Return the [X, Y] coordinate for the center point of the cell that contains the specified text.  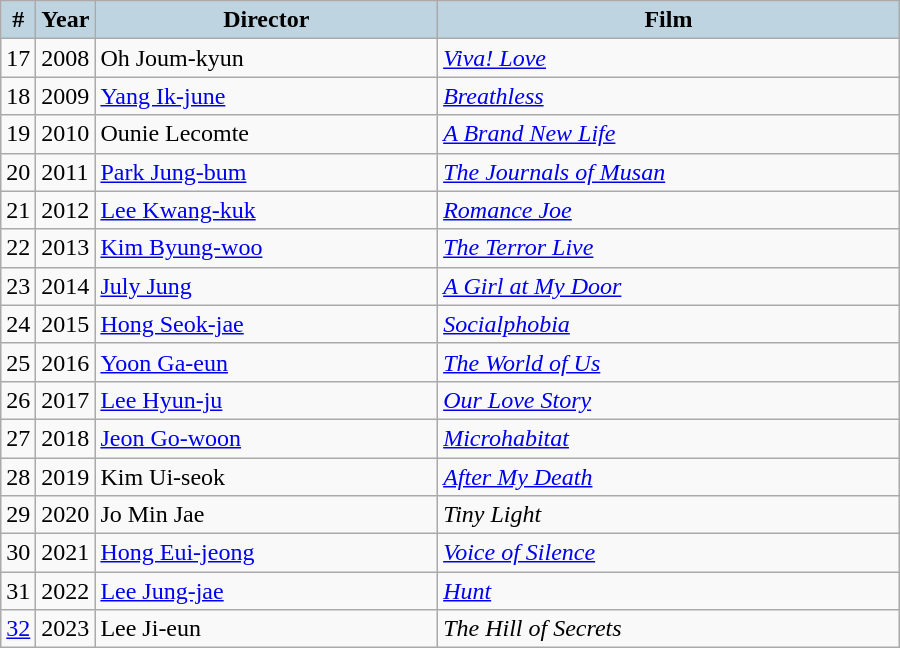
28 [18, 477]
24 [18, 324]
Hong Eui-jeong [266, 553]
Viva! Love [669, 58]
2013 [66, 248]
Oh Joum-kyun [266, 58]
Tiny Light [669, 515]
2019 [66, 477]
29 [18, 515]
27 [18, 438]
2016 [66, 362]
2010 [66, 134]
25 [18, 362]
20 [18, 172]
22 [18, 248]
19 [18, 134]
Lee Ji-eun [266, 629]
After My Death [669, 477]
26 [18, 400]
21 [18, 210]
17 [18, 58]
Hunt [669, 591]
Park Jung-bum [266, 172]
The Hill of Secrets [669, 629]
2021 [66, 553]
Voice of Silence [669, 553]
Lee Jung-jae [266, 591]
Year [66, 20]
2008 [66, 58]
Film [669, 20]
32 [18, 629]
The World of Us [669, 362]
2022 [66, 591]
2023 [66, 629]
Socialphobia [669, 324]
Ounie Lecomte [266, 134]
Our Love Story [669, 400]
Yoon Ga-eun [266, 362]
30 [18, 553]
Microhabitat [669, 438]
Lee Kwang-kuk [266, 210]
Kim Byung-woo [266, 248]
Romance Joe [669, 210]
2015 [66, 324]
2014 [66, 286]
2020 [66, 515]
Yang Ik-june [266, 96]
A Brand New Life [669, 134]
Jo Min Jae [266, 515]
Lee Hyun-ju [266, 400]
Jeon Go-woon [266, 438]
Kim Ui-seok [266, 477]
A Girl at My Door [669, 286]
31 [18, 591]
23 [18, 286]
The Terror Live [669, 248]
Director [266, 20]
July Jung [266, 286]
18 [18, 96]
# [18, 20]
The Journals of Musan [669, 172]
2018 [66, 438]
Breathless [669, 96]
2011 [66, 172]
2009 [66, 96]
Hong Seok-jae [266, 324]
2017 [66, 400]
2012 [66, 210]
